Extract the (x, y) coordinate from the center of the cell holding the provided text.  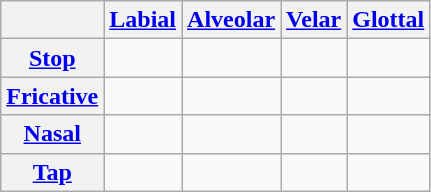
Glottal (388, 20)
Tap (52, 172)
Fricative (52, 96)
Stop (52, 58)
Nasal (52, 134)
Velar (314, 20)
Alveolar (232, 20)
Labial (143, 20)
